Locate the cell with the specified text and output its [x, y] center coordinate. 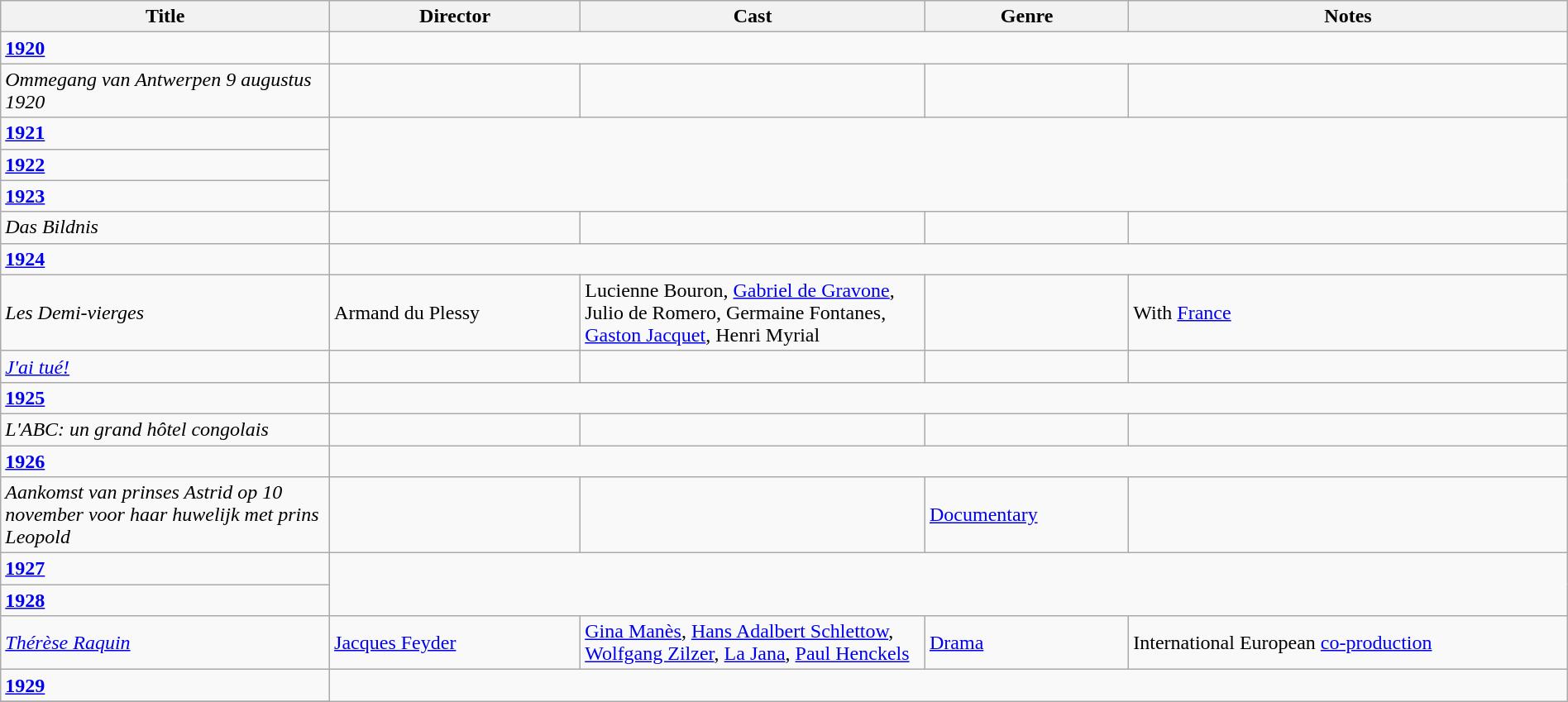
1923 [165, 196]
Notes [1348, 17]
Armand du Plessy [455, 313]
Cast [753, 17]
1920 [165, 48]
Title [165, 17]
Lucienne Bouron, Gabriel de Gravone, Julio de Romero, Germaine Fontanes, Gaston Jacquet, Henri Myrial [753, 313]
Director [455, 17]
1924 [165, 259]
1929 [165, 685]
Ommegang van Antwerpen 9 augustus 1920 [165, 91]
1927 [165, 569]
J'ai tué! [165, 366]
1926 [165, 461]
With France [1348, 313]
Documentary [1026, 515]
International European co-production [1348, 643]
1928 [165, 600]
1921 [165, 133]
Jacques Feyder [455, 643]
Genre [1026, 17]
L'ABC: un grand hôtel congolais [165, 429]
1925 [165, 398]
Thérèse Raquin [165, 643]
Das Bildnis [165, 227]
Aankomst van prinses Astrid op 10 november voor haar huwelijk met prins Leopold [165, 515]
1922 [165, 165]
Gina Manès, Hans Adalbert Schlettow, Wolfgang Zilzer, La Jana, Paul Henckels [753, 643]
Drama [1026, 643]
Les Demi-vierges [165, 313]
